From the cell containing the given text, extract its center point as [X, Y] coordinate. 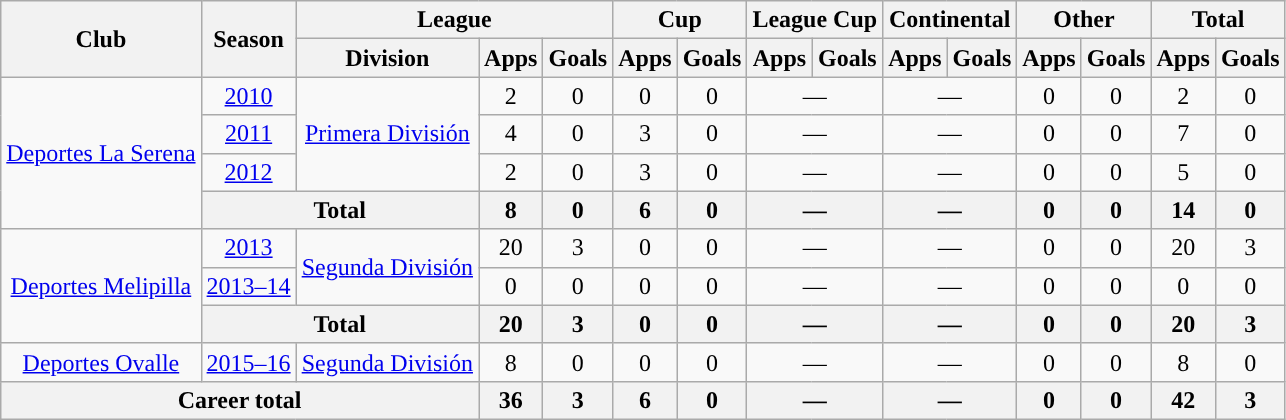
42 [1183, 400]
Other [1084, 20]
4 [511, 134]
Division [387, 58]
Club [101, 39]
Deportes Melipilla [101, 286]
Deportes La Serena [101, 153]
7 [1183, 134]
League Cup [815, 20]
5 [1183, 172]
League [454, 20]
Career total [240, 400]
Primera División [387, 134]
2015–16 [248, 362]
2010 [248, 96]
2012 [248, 172]
Deportes Ovalle [101, 362]
36 [511, 400]
Season [248, 39]
2013–14 [248, 286]
Cup [680, 20]
14 [1183, 210]
2011 [248, 134]
2013 [248, 248]
Continental [950, 20]
